Locate the cell with the specified text and output its (X, Y) center coordinate. 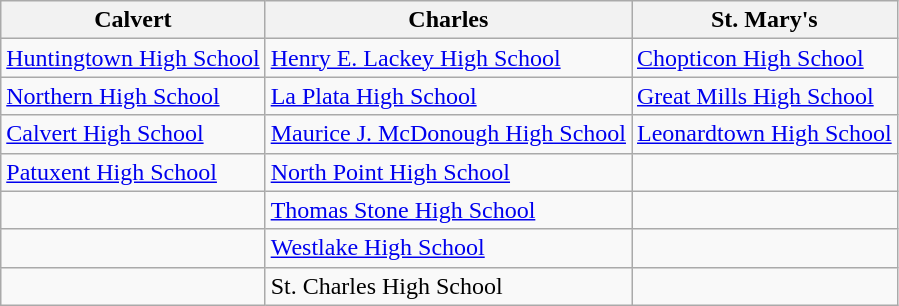
Patuxent High School (133, 172)
Great Mills High School (765, 96)
La Plata High School (448, 96)
Henry E. Lackey High School (448, 58)
Thomas Stone High School (448, 210)
St. Mary's (765, 20)
Calvert (133, 20)
Calvert High School (133, 134)
Leonardtown High School (765, 134)
Charles (448, 20)
St. Charles High School (448, 286)
Huntingtown High School (133, 58)
Chopticon High School (765, 58)
Maurice J. McDonough High School (448, 134)
Northern High School (133, 96)
North Point High School (448, 172)
Westlake High School (448, 248)
